Return [X, Y] of the center of cell containing provided text 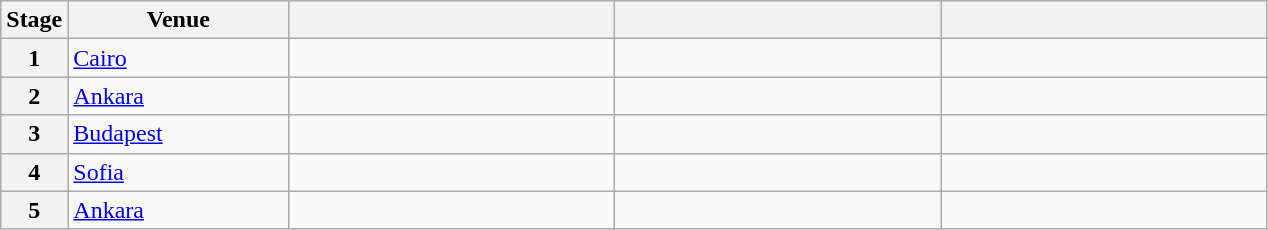
Venue [178, 20]
Sofia [178, 172]
Stage [34, 20]
Cairo [178, 58]
1 [34, 58]
5 [34, 210]
4 [34, 172]
Budapest [178, 134]
2 [34, 96]
3 [34, 134]
